Capture the cell that displays the provided text and extract its (x, y) central coordinate. 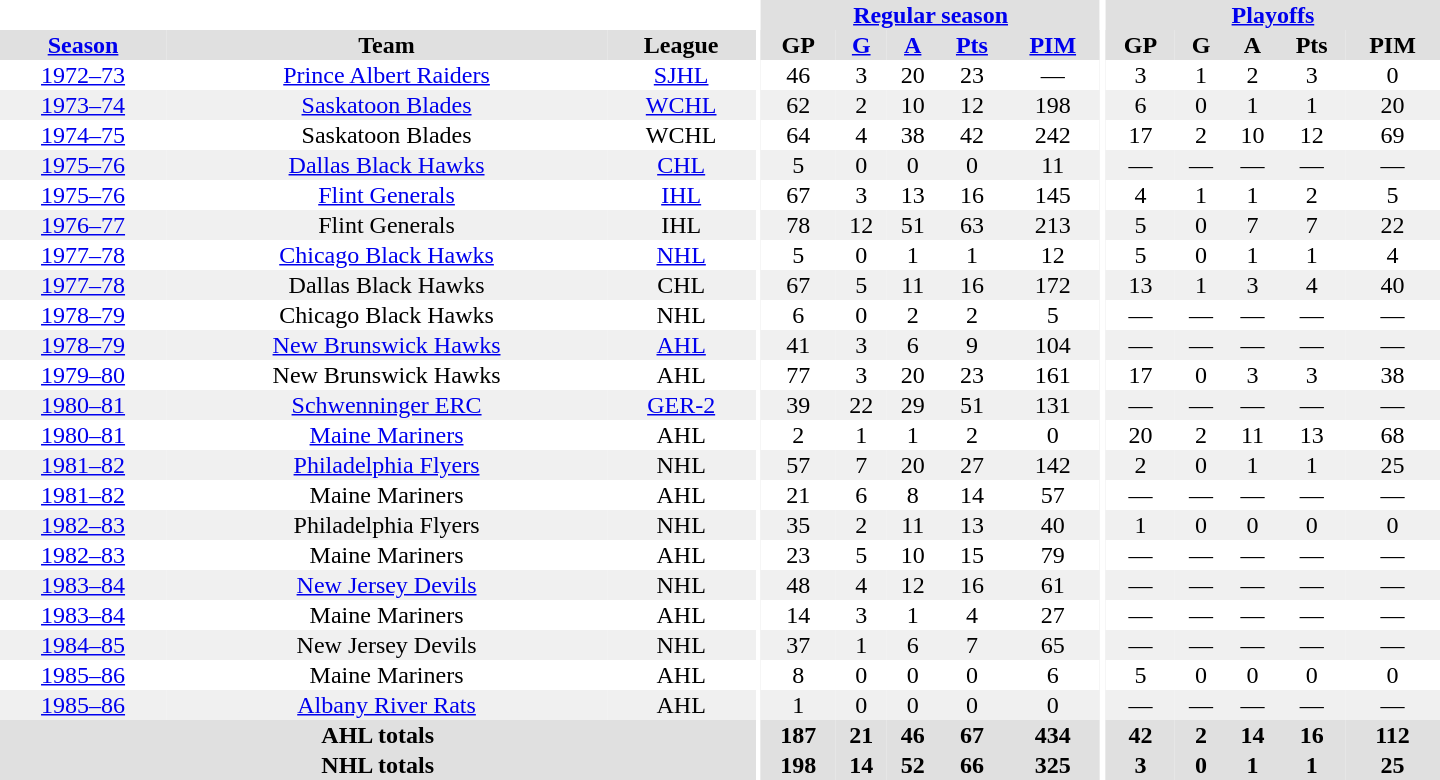
15 (972, 555)
172 (1052, 285)
Season (83, 45)
35 (798, 525)
131 (1052, 405)
Regular season (930, 15)
79 (1052, 555)
145 (1052, 195)
62 (798, 105)
Schwenninger ERC (386, 405)
66 (972, 765)
37 (798, 645)
142 (1052, 465)
65 (1052, 645)
9 (972, 345)
187 (798, 735)
1979–80 (83, 375)
Albany River Rats (386, 705)
League (681, 45)
29 (913, 405)
Team (386, 45)
78 (798, 225)
1976–77 (83, 225)
61 (1052, 585)
1974–75 (83, 135)
1973–74 (83, 105)
68 (1392, 435)
52 (913, 765)
325 (1052, 765)
242 (1052, 135)
GER-2 (681, 405)
63 (972, 225)
48 (798, 585)
39 (798, 405)
434 (1052, 735)
69 (1392, 135)
213 (1052, 225)
64 (798, 135)
112 (1392, 735)
NHL totals (378, 765)
AHL totals (378, 735)
Prince Albert Raiders (386, 75)
77 (798, 375)
1972–73 (83, 75)
161 (1052, 375)
Playoffs (1273, 15)
1984–85 (83, 645)
104 (1052, 345)
SJHL (681, 75)
41 (798, 345)
